Scan for the cell matching the given text and deliver its [X, Y] coordinate at center. 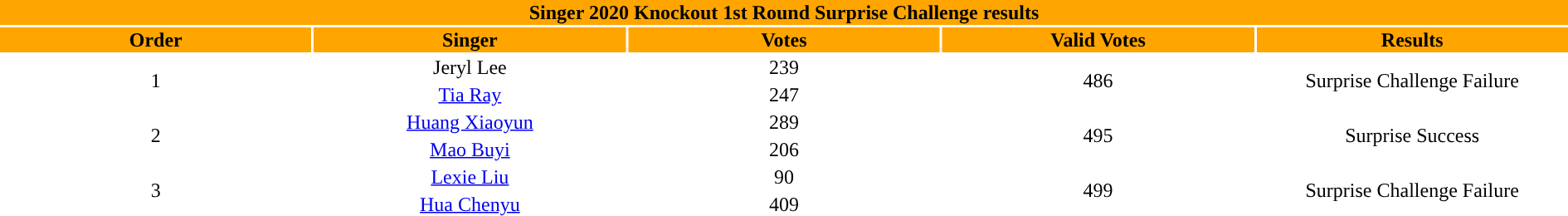
247 [784, 95]
Valid Votes [1098, 40]
Huang Xiaoyun [470, 122]
Order [156, 40]
Results [1412, 40]
Singer 2020 Knockout 1st Round Surprise Challenge results [784, 12]
Surprise Challenge Failure [1412, 81]
495 [1098, 136]
206 [784, 150]
2 [156, 136]
Votes [784, 40]
Tia Ray [470, 95]
90 [784, 177]
1 [156, 81]
Surprise Success [1412, 136]
Singer [470, 40]
Lexie Liu [470, 177]
289 [784, 122]
Mao Buyi [470, 150]
239 [784, 67]
486 [1098, 81]
Jeryl Lee [470, 67]
